Identify which cell holds the provided text, then report its (X, Y) central coordinate. 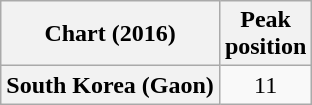
11 (265, 85)
South Korea (Gaon) (110, 85)
Peakposition (265, 34)
Chart (2016) (110, 34)
